From the cell containing the given text, extract its center point as (X, Y) coordinate. 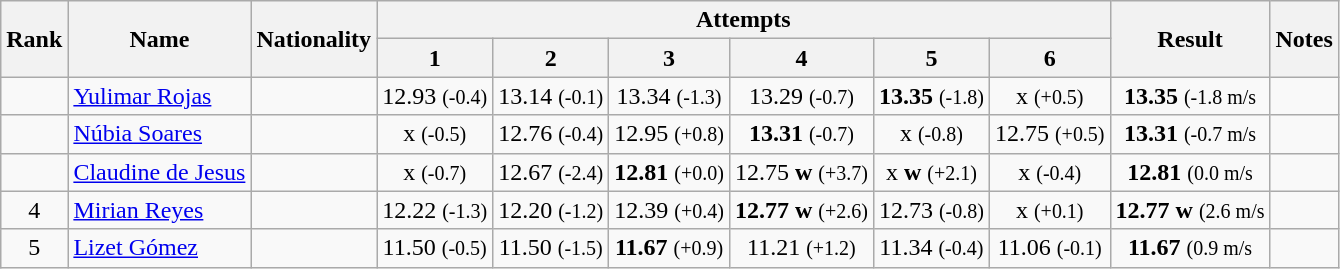
11.34 (-0.4) (931, 248)
11.50 (-0.5) (435, 248)
3 (670, 58)
x (-0.4) (1050, 172)
Notes (1304, 39)
11.21 (+1.2) (801, 248)
11.06 (-0.1) (1050, 248)
12.39 (+0.4) (670, 210)
12.81 (0.0 m/s (1190, 172)
Name (160, 39)
12.73 (-0.8) (931, 210)
Attempts (744, 20)
13.29 (-0.7) (801, 96)
Rank (34, 39)
Núbia Soares (160, 134)
x (-0.7) (435, 172)
6 (1050, 58)
12.76 (-0.4) (551, 134)
12.93 (-0.4) (435, 96)
1 (435, 58)
13.31 (-0.7 m/s (1190, 134)
13.14 (-0.1) (551, 96)
13.34 (-1.3) (670, 96)
12.77 w (2.6 m/s (1190, 210)
Nationality (314, 39)
12.95 (+0.8) (670, 134)
13.35 (-1.8 m/s (1190, 96)
12.75 (+0.5) (1050, 134)
x w (+2.1) (931, 172)
Mirian Reyes (160, 210)
11.67 (+0.9) (670, 248)
12.75 w (+3.7) (801, 172)
12.22 (-1.3) (435, 210)
11.50 (-1.5) (551, 248)
Claudine de Jesus (160, 172)
x (+0.1) (1050, 210)
12.20 (-1.2) (551, 210)
13.35 (-1.8) (931, 96)
x (-0.5) (435, 134)
12.81 (+0.0) (670, 172)
11.67 (0.9 m/s (1190, 248)
Result (1190, 39)
x (-0.8) (931, 134)
Lizet Gómez (160, 248)
2 (551, 58)
13.31 (-0.7) (801, 134)
Yulimar Rojas (160, 96)
x (+0.5) (1050, 96)
12.77 w (+2.6) (801, 210)
12.67 (-2.4) (551, 172)
